Detect which cell encompasses the target text, then output its [x, y] center coordinate. 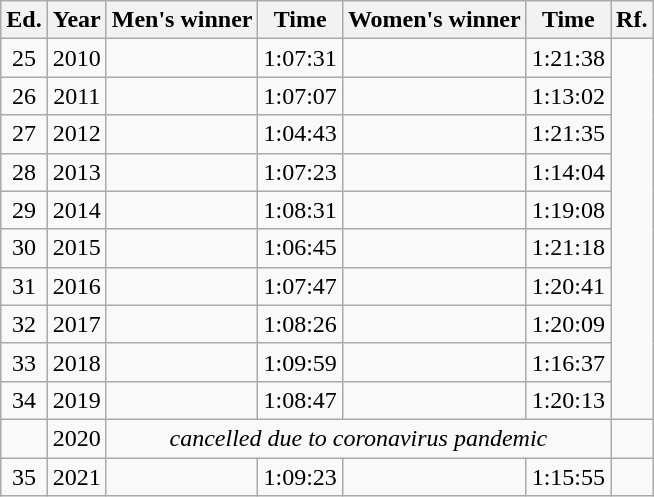
2016 [76, 286]
2018 [76, 362]
35 [24, 477]
2014 [76, 210]
1:19:08 [568, 210]
Men's winner [182, 20]
1:13:02 [568, 96]
2020 [76, 438]
1:14:04 [568, 172]
Ed. [24, 20]
2021 [76, 477]
1:15:55 [568, 477]
1:20:13 [568, 400]
1:04:43 [300, 134]
1:07:07 [300, 96]
2010 [76, 58]
cancelled due to coronavirus pandemic [358, 438]
28 [24, 172]
1:07:23 [300, 172]
1:09:23 [300, 477]
34 [24, 400]
1:08:31 [300, 210]
1:08:26 [300, 324]
1:08:47 [300, 400]
Rf. [632, 20]
25 [24, 58]
2019 [76, 400]
33 [24, 362]
29 [24, 210]
1:16:37 [568, 362]
2012 [76, 134]
1:21:35 [568, 134]
Year [76, 20]
1:21:38 [568, 58]
31 [24, 286]
1:06:45 [300, 248]
27 [24, 134]
1:20:41 [568, 286]
Women's winner [434, 20]
1:09:59 [300, 362]
1:07:31 [300, 58]
32 [24, 324]
1:21:18 [568, 248]
2011 [76, 96]
26 [24, 96]
1:07:47 [300, 286]
30 [24, 248]
2017 [76, 324]
1:20:09 [568, 324]
2015 [76, 248]
2013 [76, 172]
